Find where the given text appears and provide that cell's center as [x, y] coordinate. 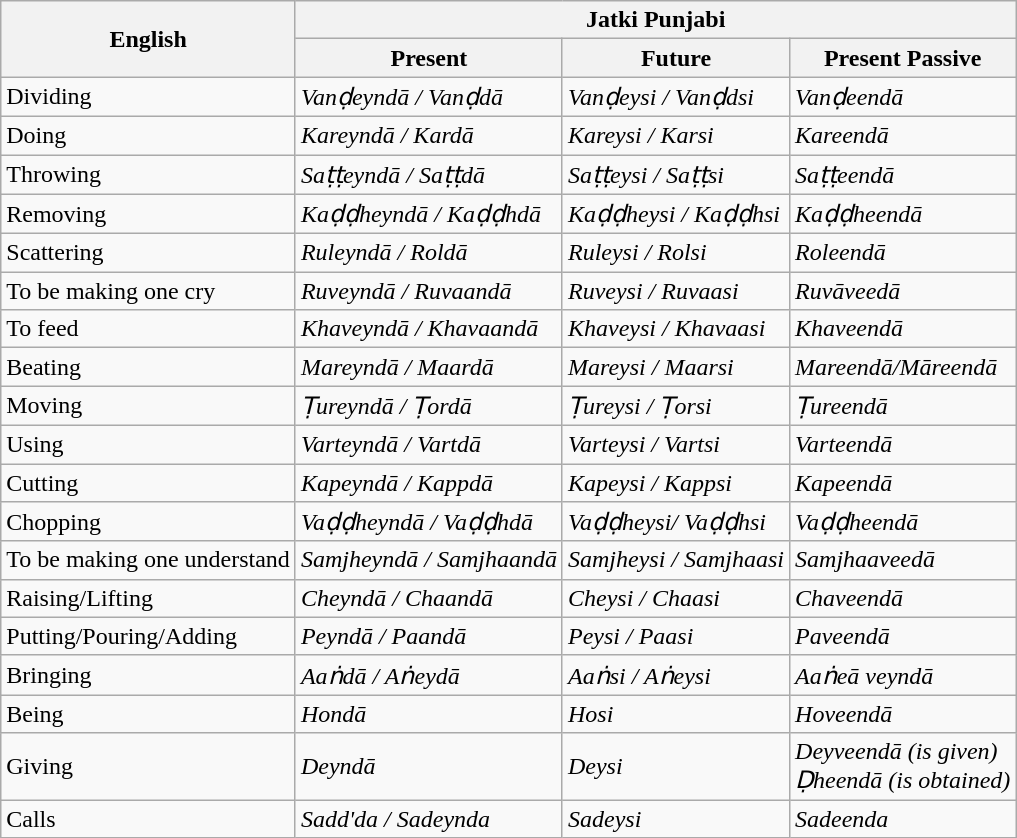
Giving [148, 766]
Using [148, 444]
Moving [148, 406]
Paveendā [903, 636]
Peyndā / Paandā [428, 636]
Vanḍeysi / Vanḍdsi [676, 97]
Khaveendā [903, 329]
Mareyndā / Maardā [428, 367]
Removing [148, 214]
Present [428, 58]
Chaveendā [903, 598]
Vaḍḍheysi/ Vaḍḍhsi [676, 522]
Bringing [148, 675]
Vaḍḍheyndā / Vaḍḍhdā [428, 522]
Ruveysi / Ruvaasi [676, 291]
Ruvāveedā [903, 291]
Aaṅeā veyndā [903, 675]
Ruleyndā / Roldā [428, 253]
Deyveendā (is given)Ḍheendā (is obtained) [903, 766]
Kapeysi / Kappsi [676, 483]
Raising/Lifting [148, 598]
Being [148, 714]
Cheysi / Chaasi [676, 598]
Kaḍḍheyndā / Kaḍḍhdā [428, 214]
Varteyndā / Vartdā [428, 444]
Ruveyndā / Ruvaandā [428, 291]
Hoveendā [903, 714]
Deyndā [428, 766]
Vaḍḍheendā [903, 522]
Khaveysi / Khavaasi [676, 329]
Deysi [676, 766]
Sadeysi [676, 819]
Putting/Pouring/Adding [148, 636]
Present Passive [903, 58]
Roleendā [903, 253]
Ṭureyndā / Ṭordā [428, 406]
Chopping [148, 522]
Kareysi / Karsi [676, 135]
Mareysi / Maarsi [676, 367]
Saṭṭeysi / Saṭṭsi [676, 174]
English [148, 39]
Varteysi / Vartsi [676, 444]
Saṭṭeyndā / Saṭṭdā [428, 174]
Sadd'da / Sadeynda [428, 819]
Aaṅdā / Aṅeydā [428, 675]
Sadeenda [903, 819]
Ṭureysi / Ṭorsi [676, 406]
Peysi / Paasi [676, 636]
Khaveyndā / Khavaandā [428, 329]
Vanḍeendā [903, 97]
Kareyndā / Kardā [428, 135]
Mareendā/Māreendā [903, 367]
Saṭṭeendā [903, 174]
Kaḍḍheysi / Kaḍḍhsi [676, 214]
Aaṅsi / Aṅeysi [676, 675]
Ṭureendā [903, 406]
To feed [148, 329]
Samjheysi / Samjhaasi [676, 560]
Cheyndā / Chaandā [428, 598]
Kaḍḍheendā [903, 214]
Kapeyndā / Kappdā [428, 483]
Kapeendā [903, 483]
Vanḍeyndā / Vanḍdā [428, 97]
To be making one understand [148, 560]
Jatki Punjabi [655, 20]
To be making one cry [148, 291]
Beating [148, 367]
Doing [148, 135]
Hondā [428, 714]
Calls [148, 819]
Throwing [148, 174]
Dividing [148, 97]
Hosi [676, 714]
Scattering [148, 253]
Ruleysi / Rolsi [676, 253]
Future [676, 58]
Kareendā [903, 135]
Cutting [148, 483]
Varteendā [903, 444]
Samjheyndā / Samjhaandā [428, 560]
Samjhaaveedā [903, 560]
